Determine the [x, y] coordinate at the center of the cell enclosing the given text.  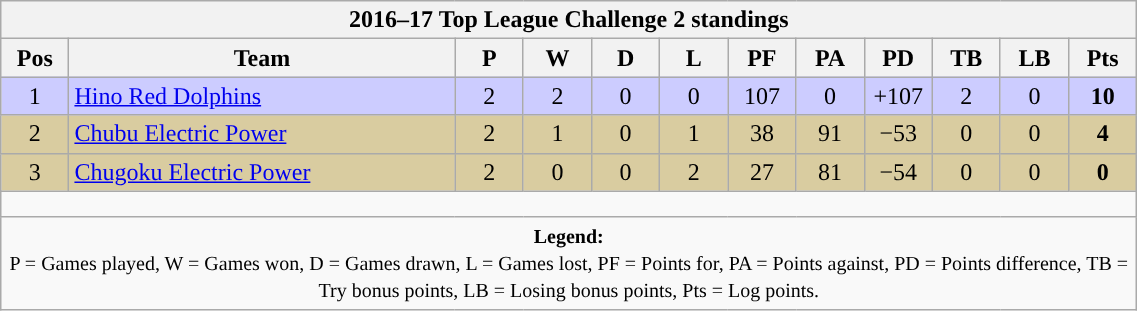
3 [35, 172]
Team [262, 58]
38 [762, 134]
10 [1103, 96]
PA [830, 58]
TB [966, 58]
−54 [898, 172]
+107 [898, 96]
L [694, 58]
27 [762, 172]
W [557, 58]
PF [762, 58]
P [489, 58]
LB [1034, 58]
107 [762, 96]
Chubu Electric Power [262, 134]
D [625, 58]
81 [830, 172]
Hino Red Dolphins [262, 96]
PD [898, 58]
4 [1103, 134]
Chugoku Electric Power [262, 172]
−53 [898, 134]
Pos [35, 58]
Pts [1103, 58]
2016–17 Top League Challenge 2 standings [569, 20]
91 [830, 134]
